Detect which cell encompasses the target text, then output its (X, Y) center coordinate. 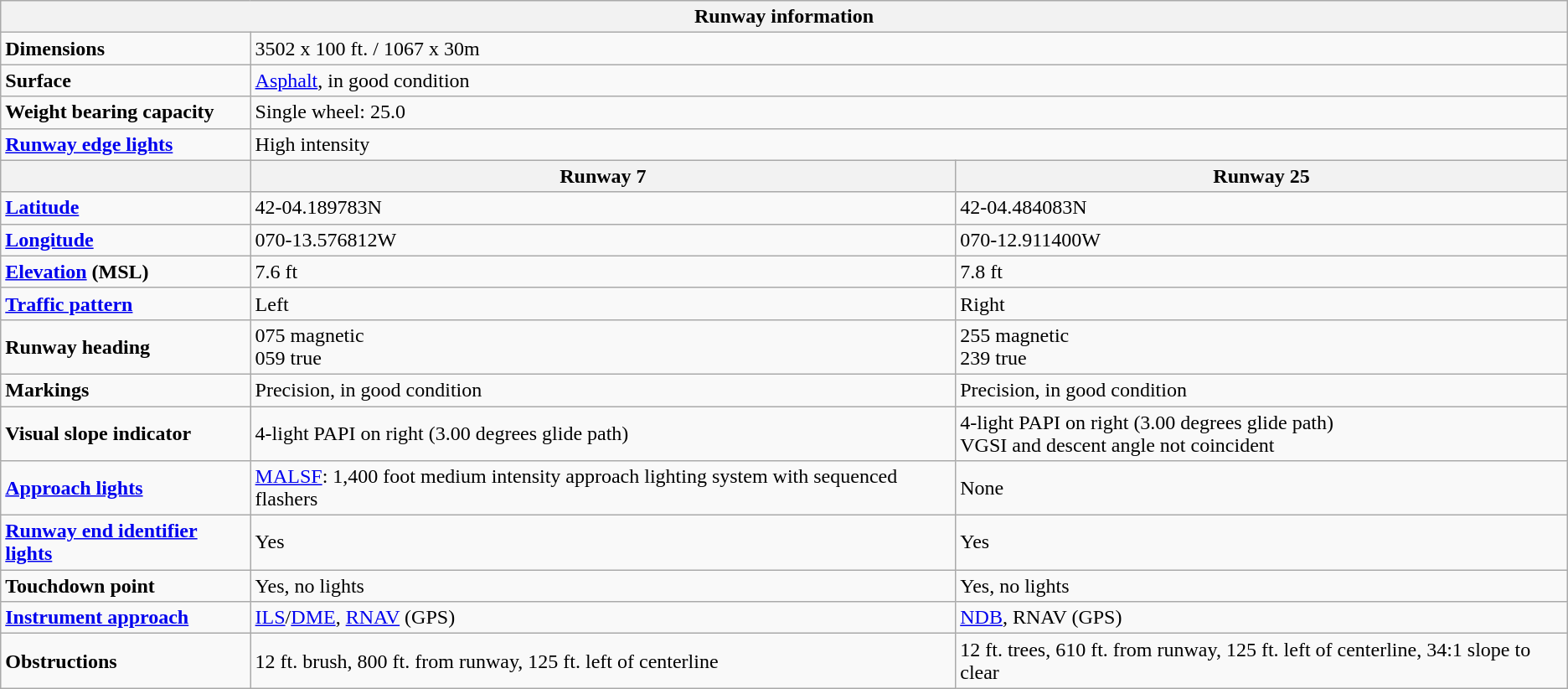
4-light PAPI on right (3.00 degrees glide path) (603, 433)
Asphalt, in good condition (909, 80)
MALSF: 1,400 foot medium intensity approach lighting system with sequenced flashers (603, 488)
Runway information (784, 17)
3502 x 100 ft. / 1067 x 30m (909, 49)
Dimensions (126, 49)
Runway edge lights (126, 144)
ILS/DME, RNAV (GPS) (603, 618)
NDB, RNAV (GPS) (1261, 618)
12 ft. trees, 610 ft. from runway, 125 ft. left of centerline, 34:1 slope to clear (1261, 661)
Runway 7 (603, 176)
Visual slope indicator (126, 433)
4-light PAPI on right (3.00 degrees glide path)VGSI and descent angle not coincident (1261, 433)
Runway end identifier lights (126, 543)
Touchdown point (126, 586)
7.8 ft (1261, 272)
070-13.576812W (603, 240)
Latitude (126, 208)
070-12.911400W (1261, 240)
Traffic pattern (126, 303)
Obstructions (126, 661)
High intensity (909, 144)
Single wheel: 25.0 (909, 112)
Runway heading (126, 347)
None (1261, 488)
Left (603, 303)
Instrument approach (126, 618)
255 magnetic239 true (1261, 347)
42-04.484083N (1261, 208)
Approach lights (126, 488)
7.6 ft (603, 272)
Markings (126, 390)
075 magnetic059 true (603, 347)
42-04.189783N (603, 208)
Runway 25 (1261, 176)
Right (1261, 303)
12 ft. brush, 800 ft. from runway, 125 ft. left of centerline (603, 661)
Elevation (MSL) (126, 272)
Surface (126, 80)
Weight bearing capacity (126, 112)
Longitude (126, 240)
